Return the [x, y] coordinate for the center point of the cell that contains the specified text.  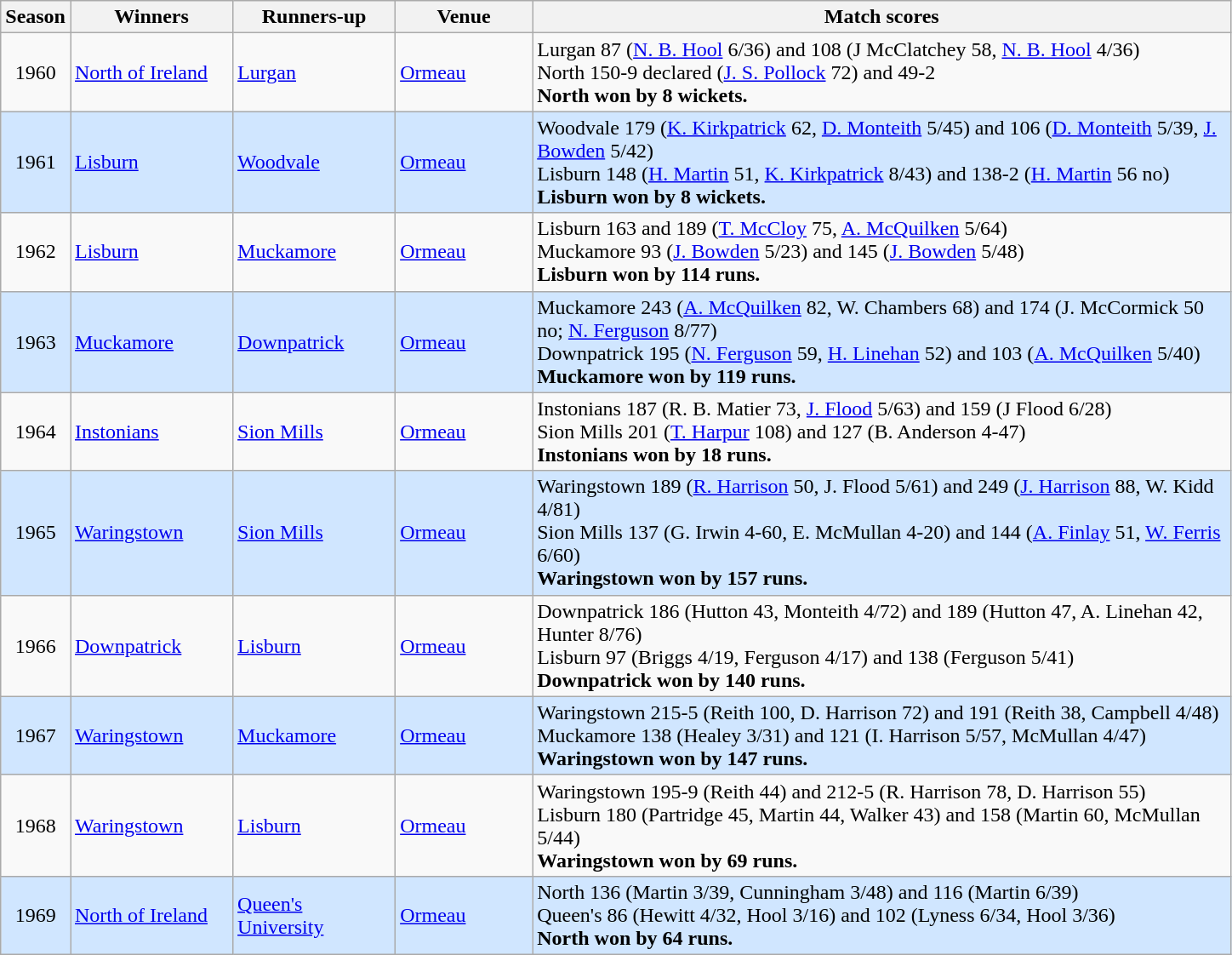
1961 [36, 162]
Season [36, 17]
Venue [465, 17]
1960 [36, 72]
Lurgan 87 (N. B. Hool 6/36) and 108 (J McClatchey 58, N. B. Hool 4/36)North 150-9 declared (J. S. Pollock 72) and 49-2North won by 8 wickets. [881, 72]
1962 [36, 252]
Winners [151, 17]
Woodvale [315, 162]
Queen's University [315, 915]
1966 [36, 645]
1965 [36, 533]
Runners-up [315, 17]
Lurgan [315, 72]
1963 [36, 342]
1969 [36, 915]
1964 [36, 432]
Match scores [881, 17]
1967 [36, 735]
Lisburn 163 and 189 (T. McCloy 75, A. McQuilken 5/64)Muckamore 93 (J. Bowden 5/23) and 145 (J. Bowden 5/48)Lisburn won by 114 runs. [881, 252]
1968 [36, 826]
Instonians [151, 432]
